Return (x, y) of the center of cell containing provided text 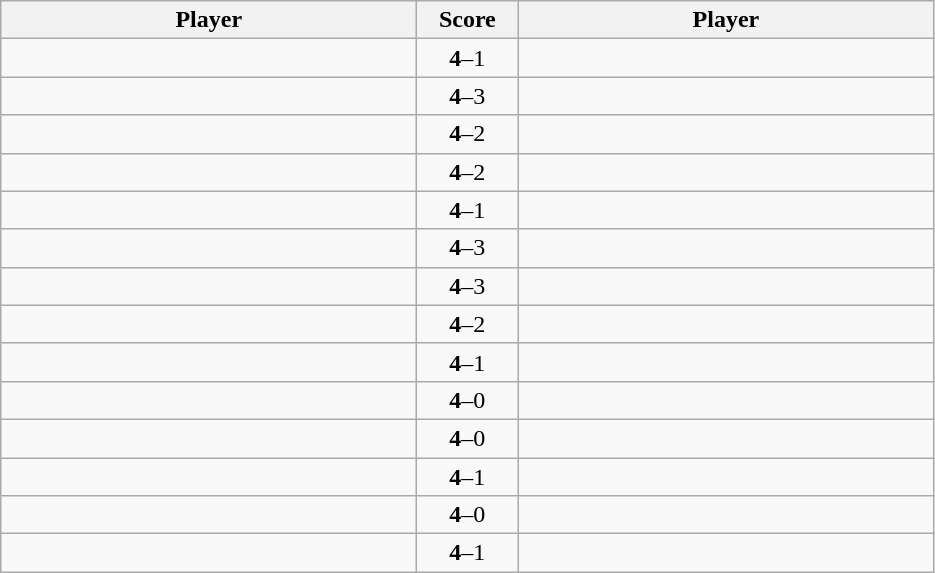
Score (468, 20)
